Detect which cell encompasses the target text, then output its (X, Y) center coordinate. 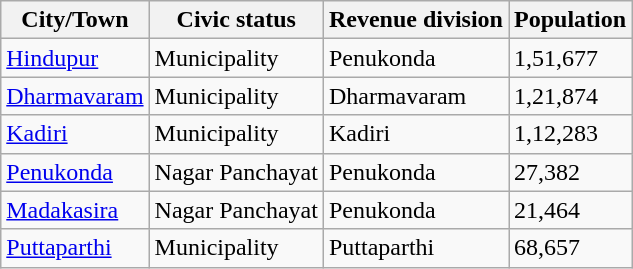
Madakasira (75, 210)
68,657 (570, 248)
1,12,283 (570, 134)
Revenue division (416, 20)
Civic status (236, 20)
City/Town (75, 20)
1,51,677 (570, 58)
21,464 (570, 210)
27,382 (570, 172)
Population (570, 20)
Hindupur (75, 58)
1,21,874 (570, 96)
